Search for the cell housing the specified text and yield its [X, Y] center coordinate. 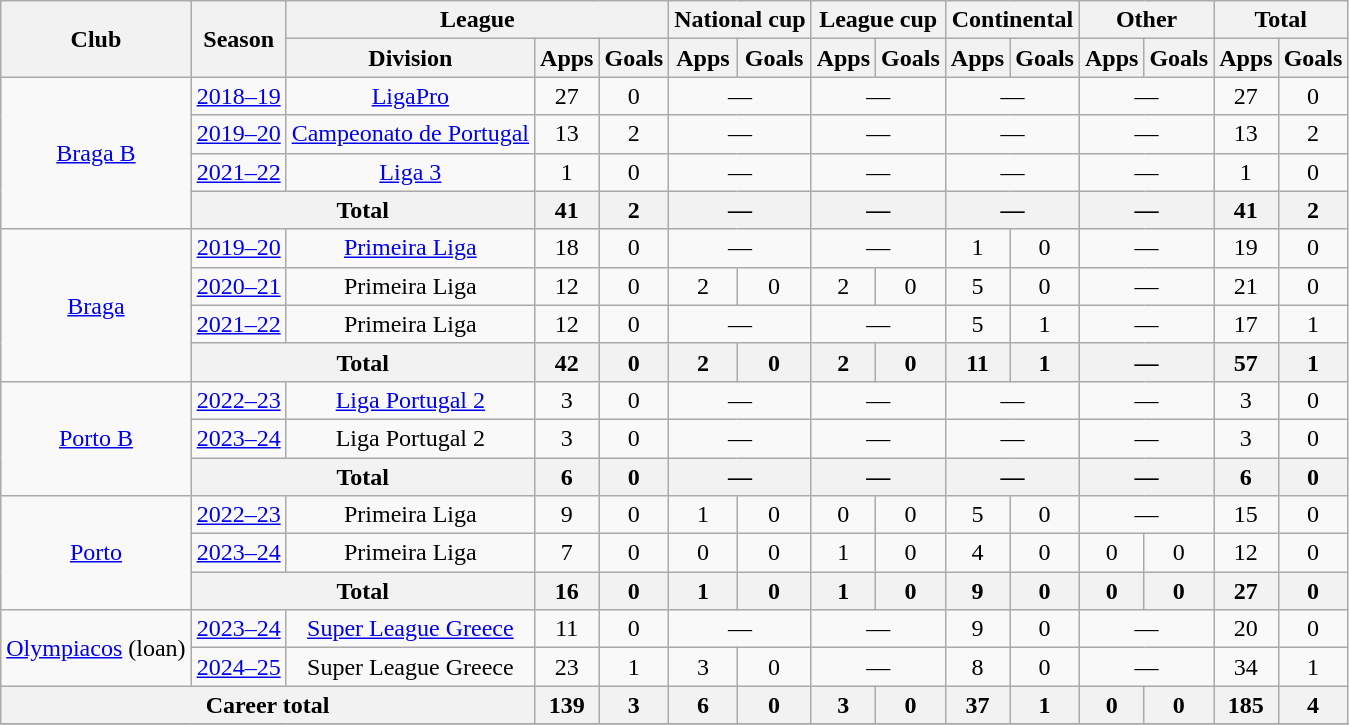
18 [567, 248]
15 [1246, 515]
Other [1146, 20]
185 [1246, 705]
League [478, 20]
2024–25 [238, 667]
17 [1246, 324]
8 [977, 667]
2020–21 [238, 286]
34 [1246, 667]
7 [567, 553]
Club [96, 39]
Career total [268, 705]
League cup [878, 20]
Campeonato de Portugal [410, 134]
139 [567, 705]
Braga [96, 305]
42 [567, 362]
Porto [96, 553]
Division [410, 58]
Liga 3 [410, 172]
Porto B [96, 438]
21 [1246, 286]
Season [238, 39]
National cup [740, 20]
Olympiacos (loan) [96, 648]
37 [977, 705]
57 [1246, 362]
Braga B [96, 153]
19 [1246, 248]
23 [567, 667]
2018–19 [238, 96]
20 [1246, 629]
LigaPro [410, 96]
Continental [1012, 20]
16 [567, 591]
